Determine the [X, Y] coordinate at the center of the cell enclosing the given text.  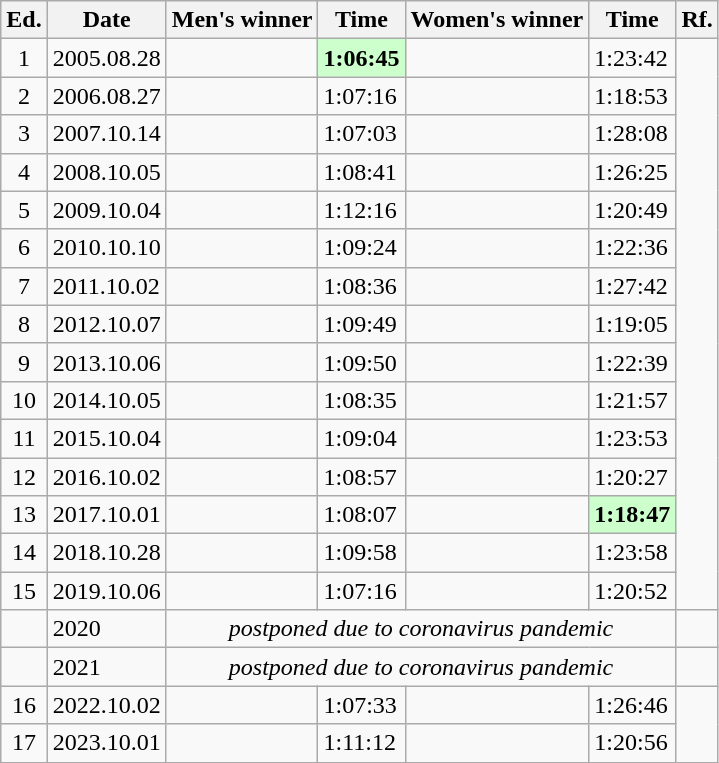
1:22:36 [632, 248]
2016.10.02 [106, 477]
1:12:16 [362, 210]
1:26:46 [632, 705]
1:20:49 [632, 210]
1:11:12 [362, 743]
1:08:35 [362, 400]
Rf. [697, 20]
2021 [106, 667]
14 [24, 553]
1:18:47 [632, 515]
1:27:42 [632, 286]
1:23:42 [632, 58]
1:23:58 [632, 553]
13 [24, 515]
Ed. [24, 20]
1:21:57 [632, 400]
1:20:56 [632, 743]
2010.10.10 [106, 248]
2013.10.06 [106, 362]
1:28:08 [632, 134]
1:20:52 [632, 591]
4 [24, 172]
1:06:45 [362, 58]
2005.08.28 [106, 58]
1:26:25 [632, 172]
2007.10.14 [106, 134]
2006.08.27 [106, 96]
2011.10.02 [106, 286]
8 [24, 324]
16 [24, 705]
17 [24, 743]
1:08:41 [362, 172]
1:08:57 [362, 477]
6 [24, 248]
Women's winner [497, 20]
1 [24, 58]
2019.10.06 [106, 591]
1:09:50 [362, 362]
12 [24, 477]
2018.10.28 [106, 553]
1:07:03 [362, 134]
1:20:27 [632, 477]
2022.10.02 [106, 705]
7 [24, 286]
1:08:36 [362, 286]
1:09:24 [362, 248]
9 [24, 362]
1:18:53 [632, 96]
Men's winner [242, 20]
2023.10.01 [106, 743]
1:19:05 [632, 324]
1:08:07 [362, 515]
2009.10.04 [106, 210]
1:23:53 [632, 438]
2017.10.01 [106, 515]
2014.10.05 [106, 400]
11 [24, 438]
1:22:39 [632, 362]
10 [24, 400]
1:07:33 [362, 705]
2020 [106, 629]
2012.10.07 [106, 324]
15 [24, 591]
Date [106, 20]
2008.10.05 [106, 172]
1:09:49 [362, 324]
2015.10.04 [106, 438]
3 [24, 134]
5 [24, 210]
2 [24, 96]
1:09:58 [362, 553]
1:09:04 [362, 438]
